Capture the cell that displays the provided text and extract its [X, Y] central coordinate. 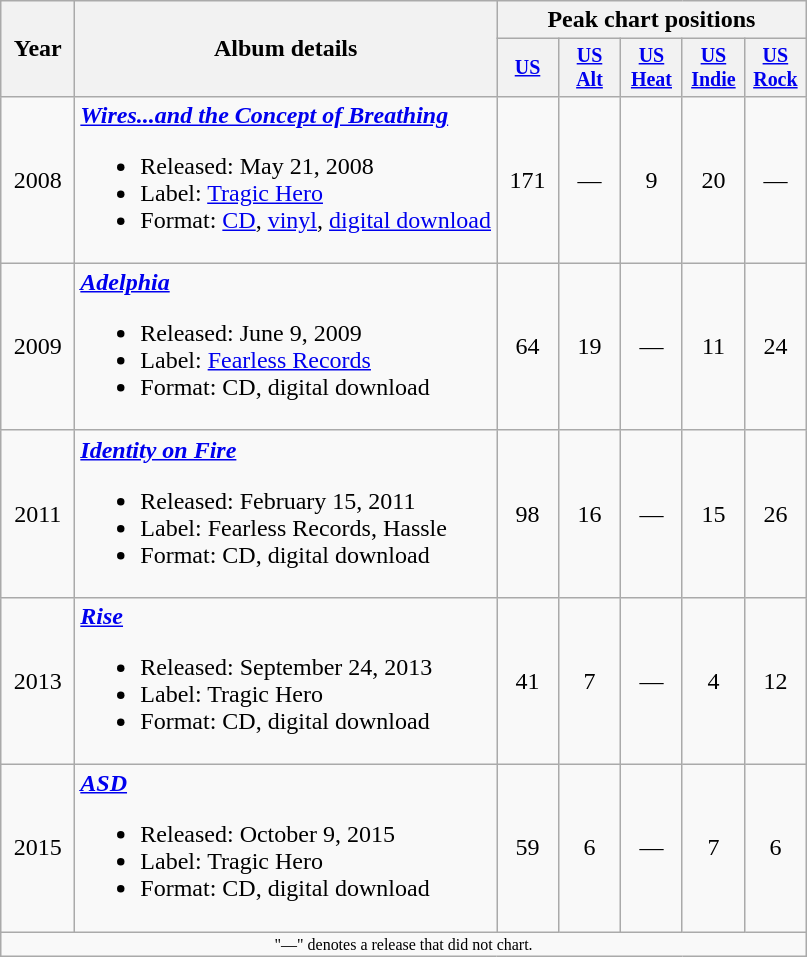
26 [775, 514]
20 [713, 180]
AdelphiaReleased: June 9, 2009Label: Fearless RecordsFormat: CD, digital download [286, 346]
9 [651, 180]
4 [713, 680]
Peak chart positions [652, 20]
41 [528, 680]
RiseReleased: September 24, 2013Label: Tragic HeroFormat: CD, digital download [286, 680]
USAlt [590, 68]
171 [528, 180]
15 [713, 514]
19 [590, 346]
16 [590, 514]
"—" denotes a release that did not chart. [404, 944]
2009 [38, 346]
98 [528, 514]
US [528, 68]
Wires...and the Concept of BreathingReleased: May 21, 2008Label: Tragic HeroFormat: CD, vinyl, digital download [286, 180]
Album details [286, 49]
2011 [38, 514]
USHeat [651, 68]
11 [713, 346]
59 [528, 848]
2013 [38, 680]
ASDReleased: October 9, 2015Label: Tragic HeroFormat: CD, digital download [286, 848]
64 [528, 346]
USRock [775, 68]
Identity on FireReleased: February 15, 2011Label: Fearless Records, HassleFormat: CD, digital download [286, 514]
24 [775, 346]
USIndie [713, 68]
2015 [38, 848]
2008 [38, 180]
Year [38, 49]
12 [775, 680]
